For the text-containing cell, return its midpoint in [X, Y] coordinate format. 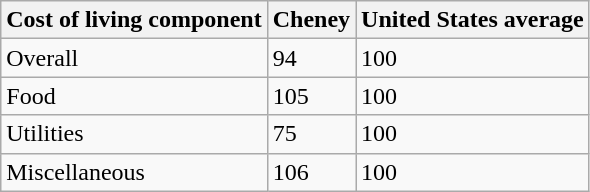
106 [311, 172]
94 [311, 58]
Cost of living component [134, 20]
75 [311, 134]
United States average [473, 20]
Overall [134, 58]
Cheney [311, 20]
Miscellaneous [134, 172]
Utilities [134, 134]
105 [311, 96]
Food [134, 96]
